Locate the cell with the specified text and output its [X, Y] center coordinate. 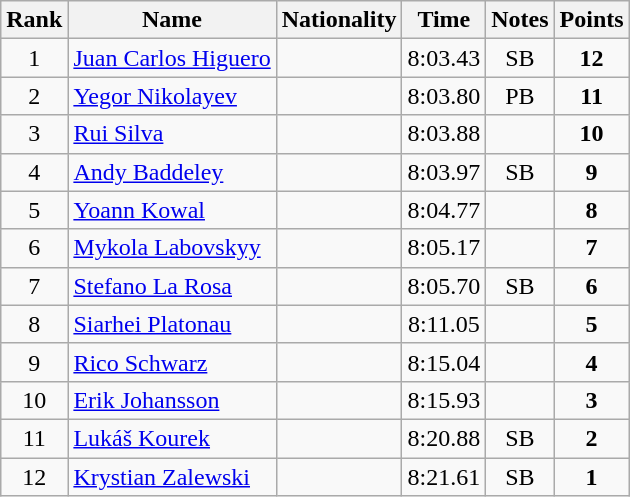
Yoann Kowal [172, 210]
PB [520, 96]
Rico Schwarz [172, 362]
Erik Johansson [172, 400]
8:11.05 [444, 324]
Lukáš Kourek [172, 438]
Nationality [339, 20]
8:05.70 [444, 286]
8:15.93 [444, 400]
Mykola Labovskyy [172, 248]
8:03.97 [444, 172]
8:03.80 [444, 96]
Rank [34, 20]
Time [444, 20]
8:20.88 [444, 438]
8:03.88 [444, 134]
Points [592, 20]
Siarhei Platonau [172, 324]
Name [172, 20]
Stefano La Rosa [172, 286]
8:03.43 [444, 58]
8:04.77 [444, 210]
8:05.17 [444, 248]
Notes [520, 20]
Yegor Nikolayev [172, 96]
Andy Baddeley [172, 172]
8:21.61 [444, 477]
Juan Carlos Higuero [172, 58]
Krystian Zalewski [172, 477]
Rui Silva [172, 134]
8:15.04 [444, 362]
